Return the (x, y) coordinate for the center point of the cell that contains the specified text.  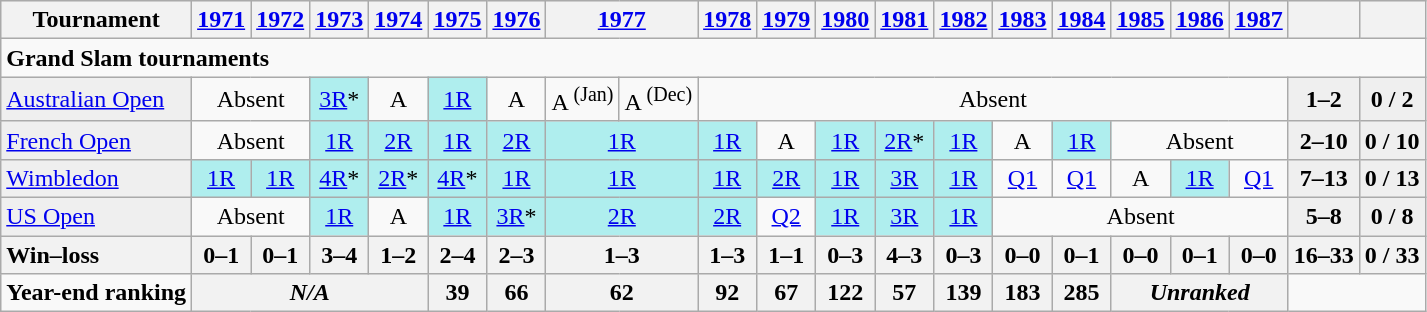
1985 (1140, 20)
285 (1082, 293)
1980 (846, 20)
0 / 10 (1392, 140)
Wimbledon (96, 178)
62 (622, 293)
1979 (786, 20)
Win–loss (96, 255)
US Open (96, 217)
0 / 13 (1392, 178)
French Open (96, 140)
1981 (904, 20)
1984 (1082, 20)
2–4 (458, 255)
Q2 (786, 217)
2–3 (516, 255)
1974 (398, 20)
3–4 (340, 255)
1978 (728, 20)
92 (728, 293)
Tournament (96, 20)
0 / 33 (1392, 255)
Year-end ranking (96, 293)
7–13 (1324, 178)
39 (458, 293)
A (Dec) (658, 100)
139 (964, 293)
1983 (1022, 20)
Unranked (1200, 293)
1982 (964, 20)
5–8 (1324, 217)
0 / 8 (1392, 217)
1971 (222, 20)
1–1 (786, 255)
122 (846, 293)
A (Jan) (582, 100)
1976 (516, 20)
16–33 (1324, 255)
4–3 (904, 255)
N/A (310, 293)
183 (1022, 293)
1986 (1200, 20)
1977 (622, 20)
2–10 (1324, 140)
1987 (1258, 20)
67 (786, 293)
0 / 2 (1392, 100)
Australian Open (96, 100)
1975 (458, 20)
1973 (340, 20)
Grand Slam tournaments (713, 58)
66 (516, 293)
1972 (280, 20)
57 (904, 293)
